Return the [x, y] coordinate for the center point of the cell that contains the specified text.  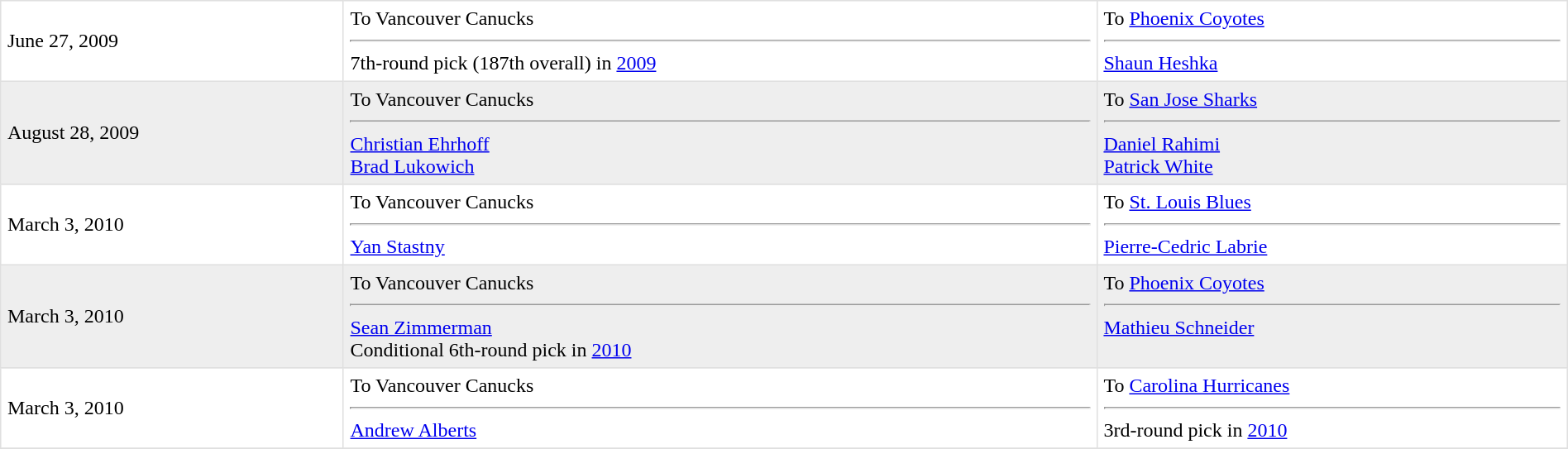
To St. Louis BluesPierre-Cedric Labrie [1331, 225]
To Vancouver CanucksAndrew Alberts [719, 408]
To Vancouver Canucks7th-round pick (187th overall) in 2009 [719, 41]
June 27, 2009 [172, 41]
To Carolina Hurricanes3rd-round pick in 2010 [1331, 408]
To Vancouver CanucksYan Stastny [719, 225]
To Vancouver CanucksChristian EhrhoffBrad Lukowich [719, 132]
To Phoenix CoyotesShaun Heshka [1331, 41]
To Vancouver CanucksSean ZimmermanConditional 6th-round pick in 2010 [719, 316]
To Phoenix CoyotesMathieu Schneider [1331, 316]
August 28, 2009 [172, 132]
To San Jose SharksDaniel RahimiPatrick White [1331, 132]
